From the cell containing the given text, extract its center point as (x, y) coordinate. 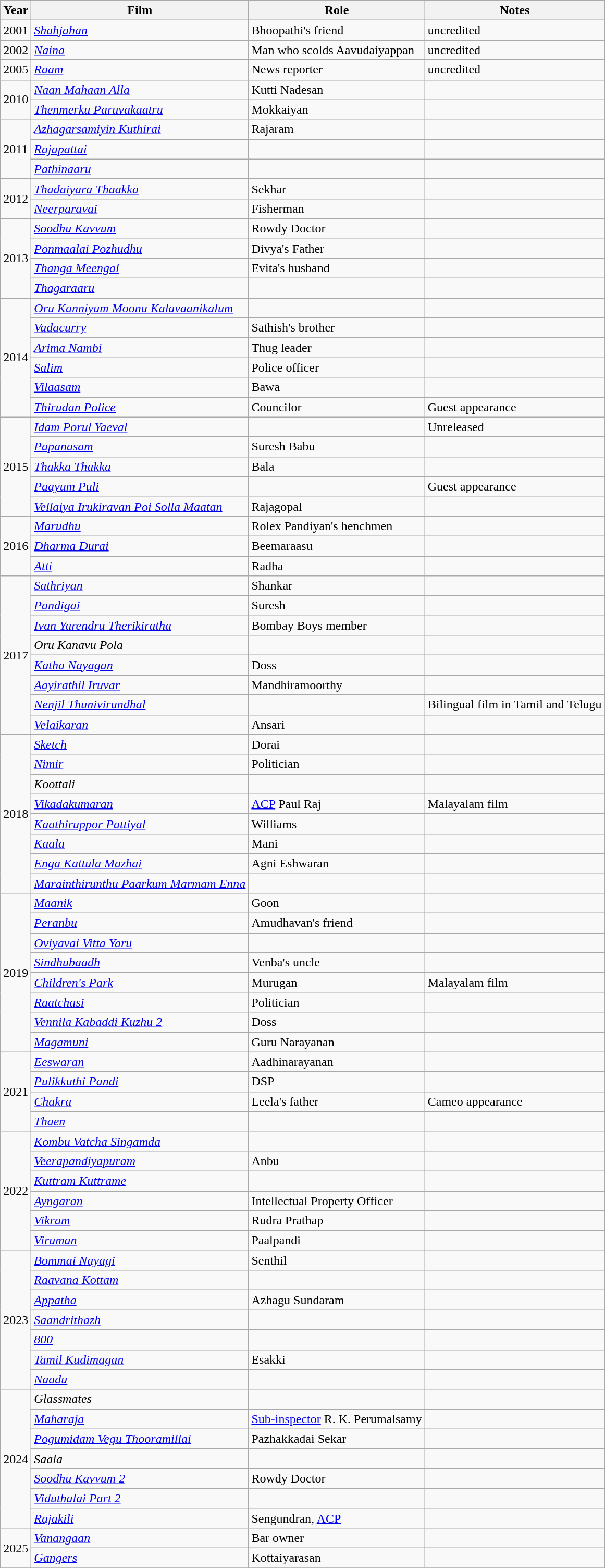
Katha Nayagan (140, 665)
Bommai Nayagi (140, 1260)
Goon (337, 903)
Kottaiyarasan (337, 1558)
Kombu Vatcha Singamda (140, 1141)
800 (140, 1340)
Beemaraasu (337, 546)
Bawa (337, 387)
Viruman (140, 1241)
News reporter (337, 70)
Velaikaran (140, 725)
2014 (16, 358)
Vanangaan (140, 1538)
Thanga Meengal (140, 268)
Williams (337, 824)
Radha (337, 566)
Raam (140, 70)
Suresh (337, 606)
Cameo appearance (515, 1101)
Raavana Kottam (140, 1280)
Rajaram (337, 129)
Film (140, 10)
DSP (337, 1082)
Dorai (337, 744)
Pathinaaru (140, 169)
Nimir (140, 764)
Gangers (140, 1558)
Kutti Nadesan (337, 90)
Sketch (140, 744)
Naan Mahaan Alla (140, 90)
Guru Narayanan (337, 1042)
2021 (16, 1092)
Year (16, 10)
2010 (16, 100)
Atti (140, 566)
Bilingual film in Tamil and Telugu (515, 705)
2015 (16, 467)
Saandrithazh (140, 1320)
2019 (16, 973)
2017 (16, 655)
Bhoopathi's friend (337, 30)
2025 (16, 1548)
Thakka Thakka (140, 467)
Peranbu (140, 923)
Soodhu Kavvum 2 (140, 1478)
Thaen (140, 1121)
Naina (140, 50)
Oru Kanavu Pola (140, 645)
Vikadakumaran (140, 804)
Pandigai (140, 606)
2018 (16, 814)
Soodhu Kavvum (140, 228)
Appatha (140, 1300)
Maharaja (140, 1419)
Kaala (140, 843)
Leela's father (337, 1101)
Bala (337, 467)
Agni Eshwaran (337, 863)
Marudhu (140, 526)
Thadaiyara Thaakka (140, 189)
Oru Kanniyum Moonu Kalavaanikalum (140, 308)
Saala (140, 1459)
Intellectual Property Officer (337, 1200)
Kaathiruppor Pattiyal (140, 824)
Sub-inspector R. K. Perumalsamy (337, 1419)
Sathriyan (140, 586)
Viduthalai Part 2 (140, 1498)
Dharma Durai (140, 546)
Role (337, 10)
2011 (16, 149)
Paalpandi (337, 1241)
Pazhakkadai Sekar (337, 1439)
Murugan (337, 983)
2022 (16, 1191)
Vellaiya Irukiravan Poi Solla Maatan (140, 506)
Ayngaran (140, 1200)
Azhagarsamiyin Kuthirai (140, 129)
Salim (140, 367)
Evita's husband (337, 268)
Tamil Kudimagan (140, 1359)
Kuttram Kuttrame (140, 1181)
2005 (16, 70)
Sekhar (337, 189)
Paayum Puli (140, 486)
Pulikkuthi Pandi (140, 1082)
2016 (16, 546)
ACP Paul Raj (337, 804)
Ivan Yarendru Therikiratha (140, 626)
2024 (16, 1459)
Maanik (140, 903)
Bar owner (337, 1538)
Esakki (337, 1359)
Thirudan Police (140, 407)
Senthil (337, 1260)
Veerapandiyapuram (140, 1161)
2023 (16, 1320)
Councilor (337, 407)
Ponmaalai Pozhudhu (140, 249)
2013 (16, 258)
Rajagopal (337, 506)
Magamuni (140, 1042)
Rolex Pandiyan's henchmen (337, 526)
Notes (515, 10)
Shankar (337, 586)
Divya's Father (337, 249)
Suresh Babu (337, 447)
Sindhubaadh (140, 963)
Aadhinarayanan (337, 1062)
Mandhiramoorthy (337, 685)
Eeswaran (140, 1062)
Unreleased (515, 427)
Oviyavai Vitta Yaru (140, 943)
Azhagu Sundaram (337, 1300)
Vilaasam (140, 387)
Bombay Boys member (337, 626)
Vadacurry (140, 328)
Vennila Kabaddi Kuzhu 2 (140, 1022)
Naadu (140, 1379)
Enga Kattula Mazhai (140, 863)
Police officer (337, 367)
Fisherman (337, 209)
Vikram (140, 1221)
Children's Park (140, 983)
Shahjahan (140, 30)
Idam Porul Yaeval (140, 427)
Pogumidam Vegu Thooramillai (140, 1439)
Rudra Prathap (337, 1221)
Papanasam (140, 447)
2012 (16, 199)
Marainthirunthu Paarkum Marmam Enna (140, 884)
Chakra (140, 1101)
Rajapattai (140, 149)
Raatchasi (140, 1002)
Man who scolds Aavudaiyappan (337, 50)
Nenjil Thunivirundhal (140, 705)
2002 (16, 50)
Amudhavan's friend (337, 923)
Sengundran, ACP (337, 1518)
Thug leader (337, 348)
Mokkaiyan (337, 109)
Venba's uncle (337, 963)
Ansari (337, 725)
Anbu (337, 1161)
Aayirathil Iruvar (140, 685)
Arima Nambi (140, 348)
Thenmerku Paruvakaatru (140, 109)
Rajakili (140, 1518)
Sathish's brother (337, 328)
Thagaraaru (140, 288)
Neerparavai (140, 209)
Koottali (140, 784)
2001 (16, 30)
Mani (337, 843)
Glassmates (140, 1399)
